From the cell containing the given text, extract its center point as [x, y] coordinate. 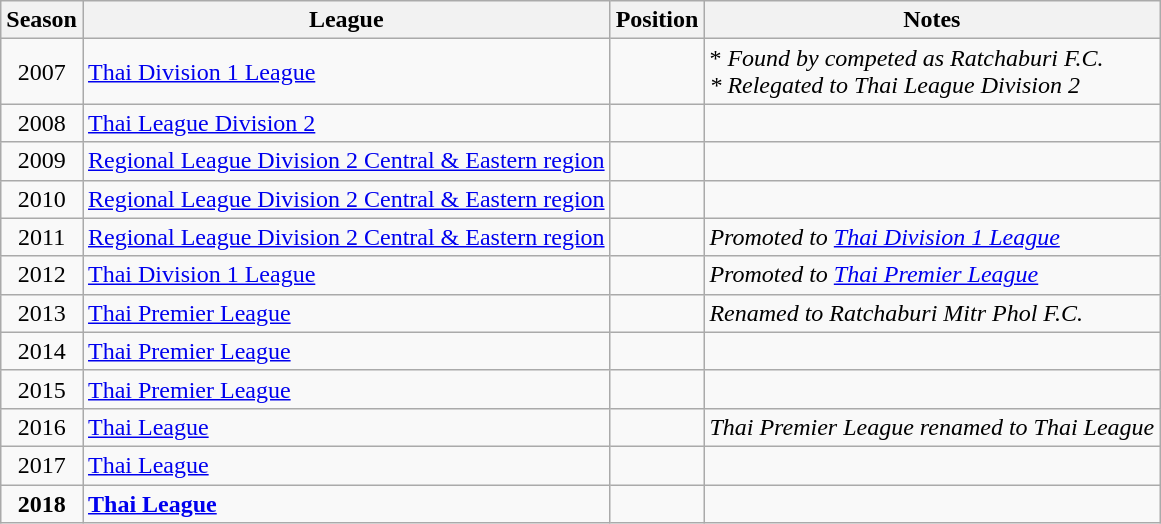
2014 [42, 351]
Position [657, 20]
2010 [42, 199]
Promoted to Thai Premier League [932, 275]
Notes [932, 20]
2007 [42, 72]
2017 [42, 465]
2013 [42, 313]
Promoted to Thai Division 1 League [932, 237]
2012 [42, 275]
2018 [42, 503]
Thai Premier League renamed to Thai League [932, 427]
2016 [42, 427]
League [346, 20]
2015 [42, 389]
Thai League Division 2 [346, 123]
2011 [42, 237]
* Found by competed as Ratchaburi F.C.* Relegated to Thai League Division 2 [932, 72]
2009 [42, 161]
Season [42, 20]
2008 [42, 123]
Renamed to Ratchaburi Mitr Phol F.C. [932, 313]
